Determine the (X, Y) coordinate at the center of the cell enclosing the given text.  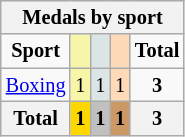
Boxing (36, 85)
Sport (36, 51)
Medals by sport (92, 17)
